Output the [X, Y] coordinate of the center of the cell containing the given text.  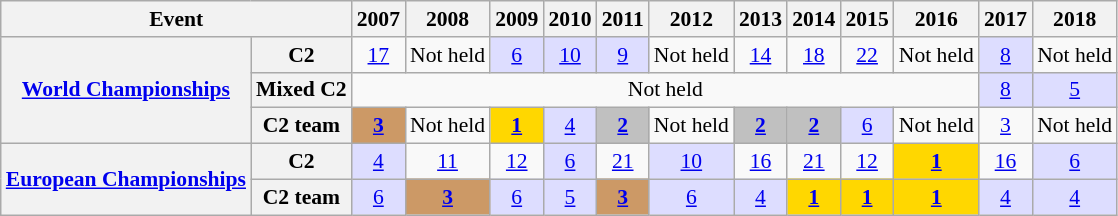
2017 [1006, 19]
18 [814, 55]
2015 [866, 19]
2010 [570, 19]
2013 [760, 19]
2011 [623, 19]
22 [866, 55]
Mixed C2 [302, 90]
14 [760, 55]
17 [378, 55]
2009 [516, 19]
2016 [936, 19]
2012 [692, 19]
2018 [1074, 19]
2008 [448, 19]
Event [176, 19]
World Championships [126, 90]
2007 [378, 19]
9 [623, 55]
11 [448, 162]
2014 [814, 19]
European Championships [126, 180]
